Locate the cell with the specified text and output its (x, y) center coordinate. 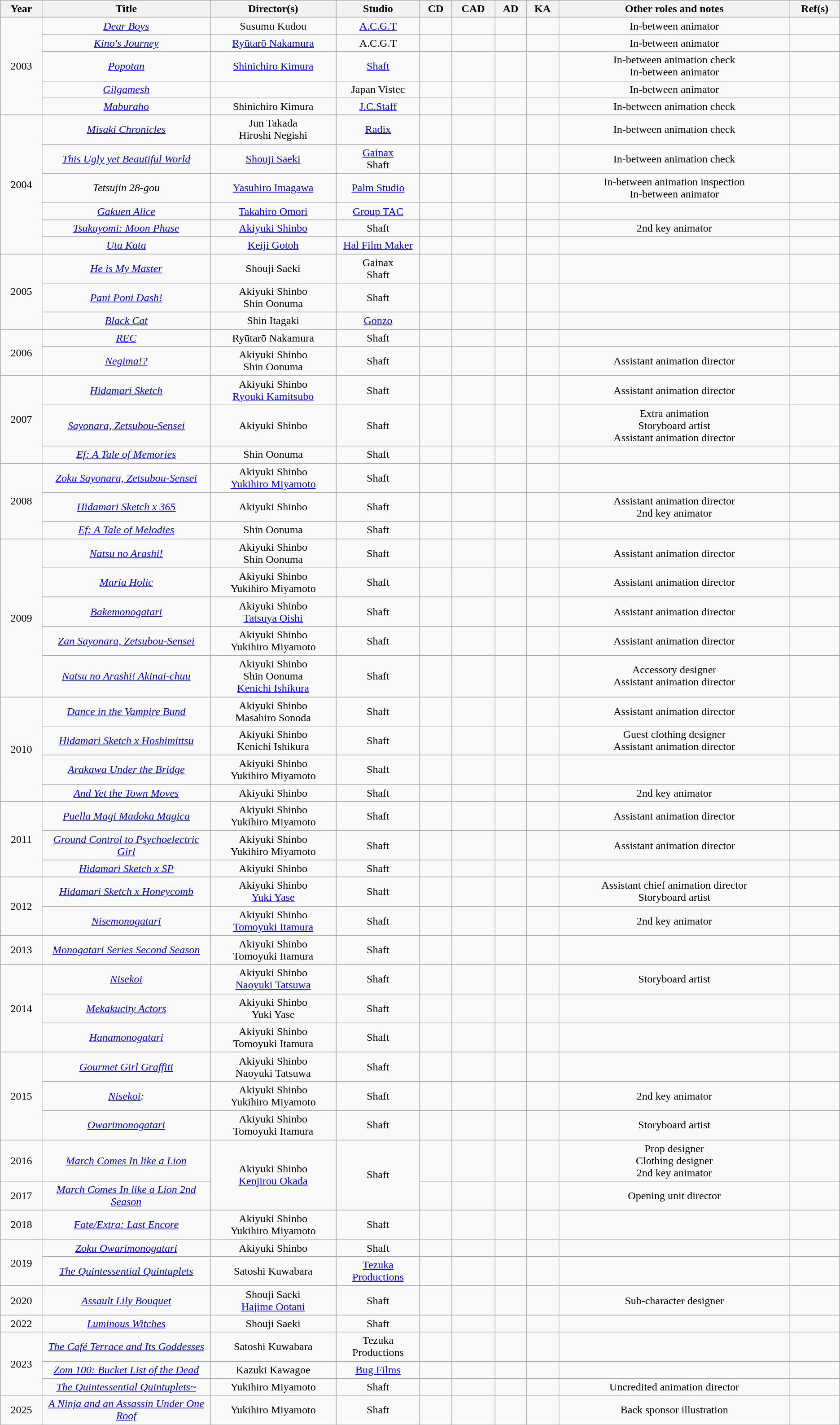
Akiyuki ShinboTatsuya Oishi (273, 611)
Hidamari Sketch x 365 (126, 507)
Dear Boys (126, 26)
Assistant animation director2nd key animator (674, 507)
2025 (22, 1410)
Puella Magi Madoka Magica (126, 816)
Uta Kata (126, 245)
Radix (378, 129)
Kino's Journey (126, 43)
Nisemonogatari (126, 921)
Opening unit director (674, 1196)
Bakemonogatari (126, 611)
CD (436, 9)
Hidamari Sketch x Honeycomb (126, 891)
Takahiro Omori (273, 211)
Yasuhiro Imagawa (273, 188)
Director(s) (273, 9)
Gonzo (378, 321)
Luminous Witches (126, 1324)
Natsu no Arashi! Akinai-chuu (126, 676)
And Yet the Town Moves (126, 793)
CAD (473, 9)
2011 (22, 839)
Other roles and notes (674, 9)
Gakuen Alice (126, 211)
2008 (22, 501)
Hanamonogatari (126, 1038)
2007 (22, 419)
Zan Sayonara, Zetsubou-Sensei (126, 641)
Ground Control to Psychoelectric Girl (126, 846)
Accessory designerAssistant animation director (674, 676)
Akiyuki ShinboShin OonumaKenichi Ishikura (273, 676)
Keiji Gotoh (273, 245)
Title (126, 9)
Ef: A Tale of Melodies (126, 530)
Akiyuki ShinboMasahiro Sonoda (273, 711)
AD (511, 9)
Tsukuyomi: Moon Phase (126, 228)
2004 (22, 184)
2022 (22, 1324)
The Quintessential Quintuplets (126, 1271)
Zoku Sayonara, Zetsubou-Sensei (126, 478)
Hidamari Sketch x Hoshimittsu (126, 741)
Ref(s) (815, 9)
Tetsujin 28-gou (126, 188)
Black Cat (126, 321)
Gilgamesh (126, 89)
Hidamari Sketch x SP (126, 868)
Zom 100: Bucket List of the Dead (126, 1370)
Zoku Owarimonogatari (126, 1248)
2020 (22, 1301)
2009 (22, 618)
March Comes In like a Lion (126, 1161)
Pani Poni Dash! (126, 298)
2006 (22, 353)
Ef: A Tale of Memories (126, 455)
The Quintessential Quintuplets~ (126, 1387)
He is My Master (126, 268)
Uncredited animation director (674, 1387)
Popotan (126, 66)
2005 (22, 292)
Akiyuki ShinboKenichi Ishikura (273, 741)
2003 (22, 66)
Year (22, 9)
Susumu Kudou (273, 26)
In-between animation checkIn-between animator (674, 66)
Shouji SaekiHajime Ootani (273, 1301)
Akiyuki ShinboKenjirou Okada (273, 1175)
March Comes In like a Lion 2nd Season (126, 1196)
Gourmet Girl Graffiti (126, 1066)
Shin Itagaki (273, 321)
Palm Studio (378, 188)
Jun TakadaHiroshi Negishi (273, 129)
2023 (22, 1364)
Hal Film Maker (378, 245)
Owarimonogatari (126, 1125)
Assistant chief animation directorStoryboard artist (674, 891)
Japan Vistec (378, 89)
Sayonara, Zetsubou-Sensei (126, 425)
REC (126, 338)
2012 (22, 906)
Kazuki Kawagoe (273, 1370)
Natsu no Arashi! (126, 553)
Extra animationStoryboard artistAssistant animation director (674, 425)
Maburaho (126, 106)
J.C.Staff (378, 106)
2018 (22, 1225)
2019 (22, 1263)
2016 (22, 1161)
Studio (378, 9)
Nisekoi: (126, 1096)
This Ugly yet Beautiful World (126, 159)
2017 (22, 1196)
Misaki Chronicles (126, 129)
Nisekoi (126, 979)
2013 (22, 950)
Assault Lily Bouquet (126, 1301)
Back sponsor illustration (674, 1410)
Guest clothing designerAssistant animation director (674, 741)
Maria Holic (126, 583)
The Café Terrace and Its Goddesses (126, 1346)
Dance in the Vampire Bund (126, 711)
Monogatari Series Second Season (126, 950)
A Ninja and an Assassin Under One Roof (126, 1410)
2015 (22, 1096)
Prop designerClothing designer2nd key animator (674, 1161)
Arakawa Under the Bridge (126, 770)
Fate/Extra: Last Encore (126, 1225)
Negima!? (126, 361)
Group TAC (378, 211)
2014 (22, 1008)
Hidamari Sketch (126, 390)
Mekakucity Actors (126, 1008)
Akiyuki ShinboRyouki Kamitsubo (273, 390)
In-between animation inspectionIn-between animator (674, 188)
Sub-character designer (674, 1301)
2010 (22, 749)
KA (542, 9)
Bug Films (378, 1370)
